Return [x, y] of the center of cell containing provided text 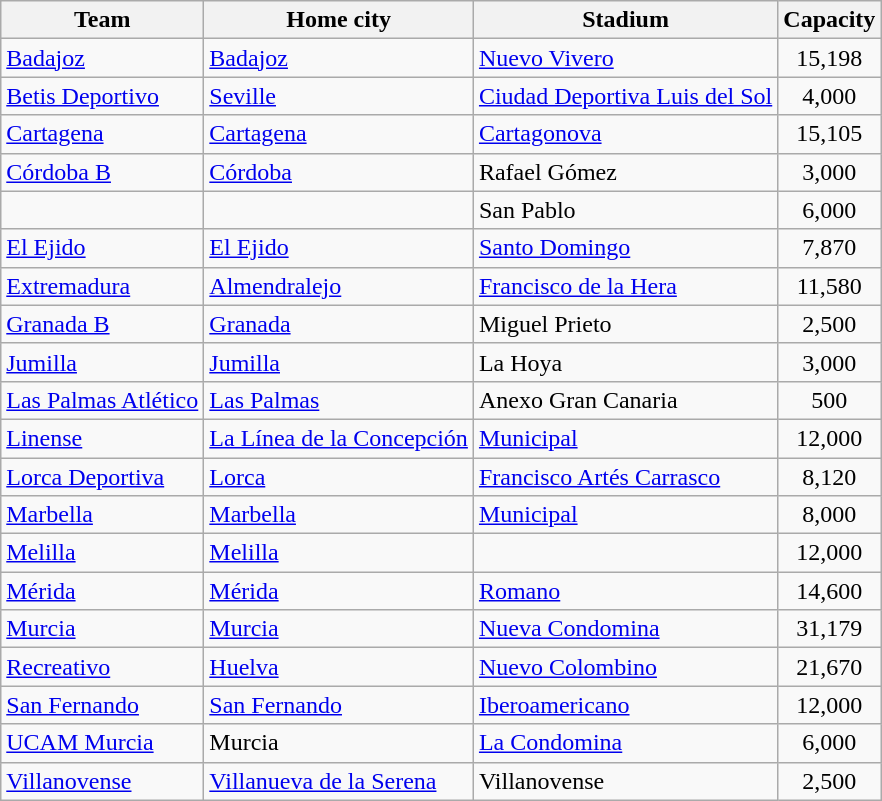
Anexo Gran Canaria [625, 400]
Miguel Prieto [625, 324]
Francisco de la Hera [625, 286]
Córdoba B [102, 172]
Nuevo Vivero [625, 58]
Home city [339, 20]
Granada B [102, 324]
Capacity [830, 20]
Las Palmas [339, 400]
Lorca Deportiva [102, 477]
UCAM Murcia [102, 743]
Francisco Artés Carrasco [625, 477]
7,870 [830, 248]
La Línea de la Concepción [339, 438]
Lorca [339, 477]
500 [830, 400]
14,600 [830, 591]
Nuevo Colombino [625, 667]
Huelva [339, 667]
Extremadura [102, 286]
Linense [102, 438]
15,105 [830, 134]
Stadium [625, 20]
Cartagonova [625, 134]
Romano [625, 591]
Rafael Gómez [625, 172]
Recreativo [102, 667]
San Pablo [625, 210]
Ciudad Deportiva Luis del Sol [625, 96]
Seville [339, 96]
Córdoba [339, 172]
31,179 [830, 629]
21,670 [830, 667]
4,000 [830, 96]
15,198 [830, 58]
11,580 [830, 286]
Team [102, 20]
Villanueva de la Serena [339, 781]
8,000 [830, 515]
Betis Deportivo [102, 96]
8,120 [830, 477]
Santo Domingo [625, 248]
La Hoya [625, 362]
La Condomina [625, 743]
Las Palmas Atlético [102, 400]
Almendralejo [339, 286]
Granada [339, 324]
Nueva Condomina [625, 629]
Iberoamericano [625, 705]
